Identify which cell holds the provided text, then report its [x, y] central coordinate. 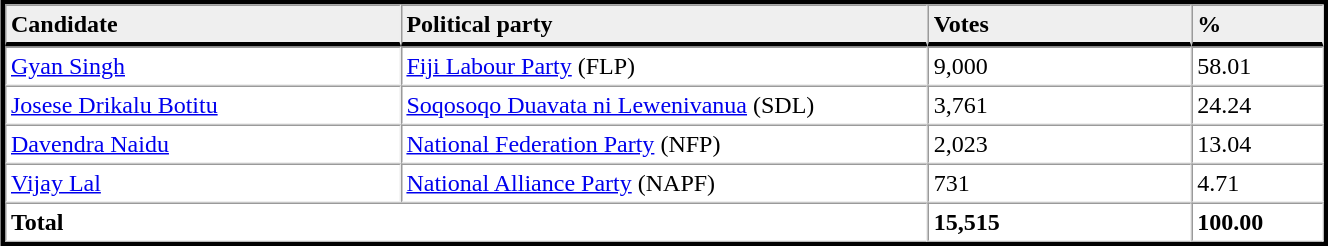
4.71 [1257, 184]
National Federation Party (NFP) [664, 144]
731 [1060, 184]
Fiji Labour Party (FLP) [664, 66]
100.00 [1257, 222]
Vijay Lal [202, 184]
Votes [1060, 25]
Soqosoqo Duavata ni Lewenivanua (SDL) [664, 106]
15,515 [1060, 222]
13.04 [1257, 144]
Gyan Singh [202, 66]
% [1257, 25]
Political party [664, 25]
National Alliance Party (NAPF) [664, 184]
Davendra Naidu [202, 144]
Josese Drikalu Botitu [202, 106]
Total [466, 222]
9,000 [1060, 66]
3,761 [1060, 106]
58.01 [1257, 66]
2,023 [1060, 144]
Candidate [202, 25]
24.24 [1257, 106]
